Return the [X, Y] coordinate for the center point of the cell that contains the specified text.  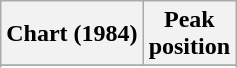
Chart (1984) [72, 34]
Peakposition [189, 34]
